Determine the [x, y] coordinate at the center of the cell enclosing the given text.  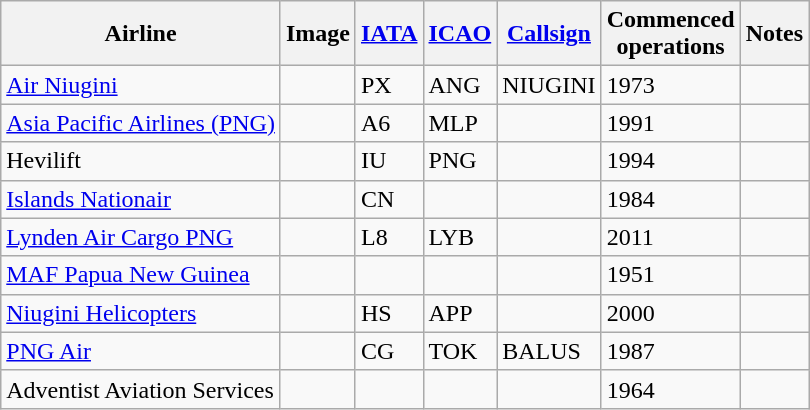
CG [389, 351]
LYB [460, 237]
2011 [670, 237]
Commencedoperations [670, 34]
PNG Air [141, 351]
Callsign [549, 34]
Hevilift [141, 161]
CN [389, 199]
Notes [774, 34]
Asia Pacific Airlines (PNG) [141, 123]
1984 [670, 199]
1991 [670, 123]
1964 [670, 389]
Islands Nationair [141, 199]
1951 [670, 275]
TOK [460, 351]
Adventist Aviation Services [141, 389]
Airline [141, 34]
ICAO [460, 34]
Lynden Air Cargo PNG [141, 237]
2000 [670, 313]
IU [389, 161]
IATA [389, 34]
1987 [670, 351]
MLP [460, 123]
1973 [670, 85]
PNG [460, 161]
HS [389, 313]
1994 [670, 161]
NIUGINI [549, 85]
ANG [460, 85]
BALUS [549, 351]
A6 [389, 123]
Image [318, 34]
APP [460, 313]
PX [389, 85]
Air Niugini [141, 85]
Niugini Helicopters [141, 313]
L8 [389, 237]
MAF Papua New Guinea [141, 275]
